Provide the (x, y) coordinate of the cell's center where the given text is located.  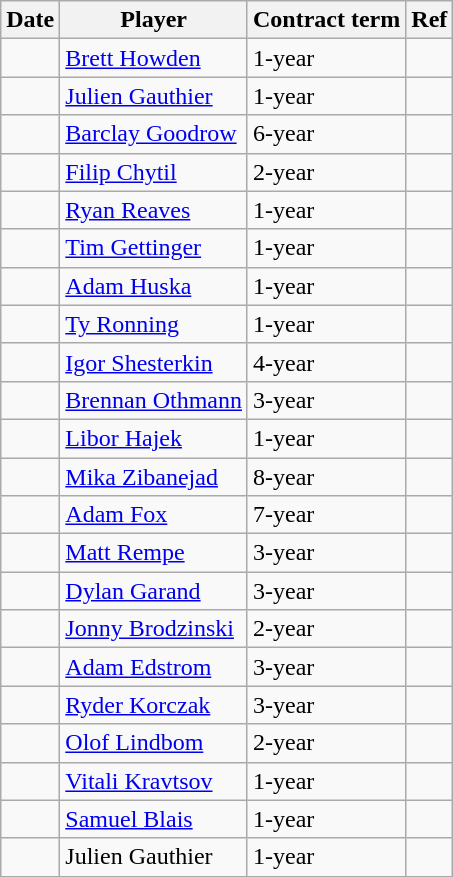
Igor Shesterkin (154, 362)
Adam Edstrom (154, 667)
Date (30, 20)
Jonny Brodzinski (154, 629)
8-year (326, 477)
Libor Hajek (154, 438)
Matt Rempe (154, 553)
Brett Howden (154, 58)
Tim Gettinger (154, 248)
6-year (326, 134)
Adam Huska (154, 286)
7-year (326, 515)
Ryder Korczak (154, 705)
Barclay Goodrow (154, 134)
Ref (430, 20)
4-year (326, 362)
Filip Chytil (154, 172)
Ty Ronning (154, 324)
Mika Zibanejad (154, 477)
Dylan Garand (154, 591)
Vitali Kravtsov (154, 781)
Olof Lindbom (154, 743)
Samuel Blais (154, 819)
Ryan Reaves (154, 210)
Brennan Othmann (154, 400)
Contract term (326, 20)
Player (154, 20)
Adam Fox (154, 515)
